Return the [x, y] coordinate for the center point of the cell that contains the specified text.  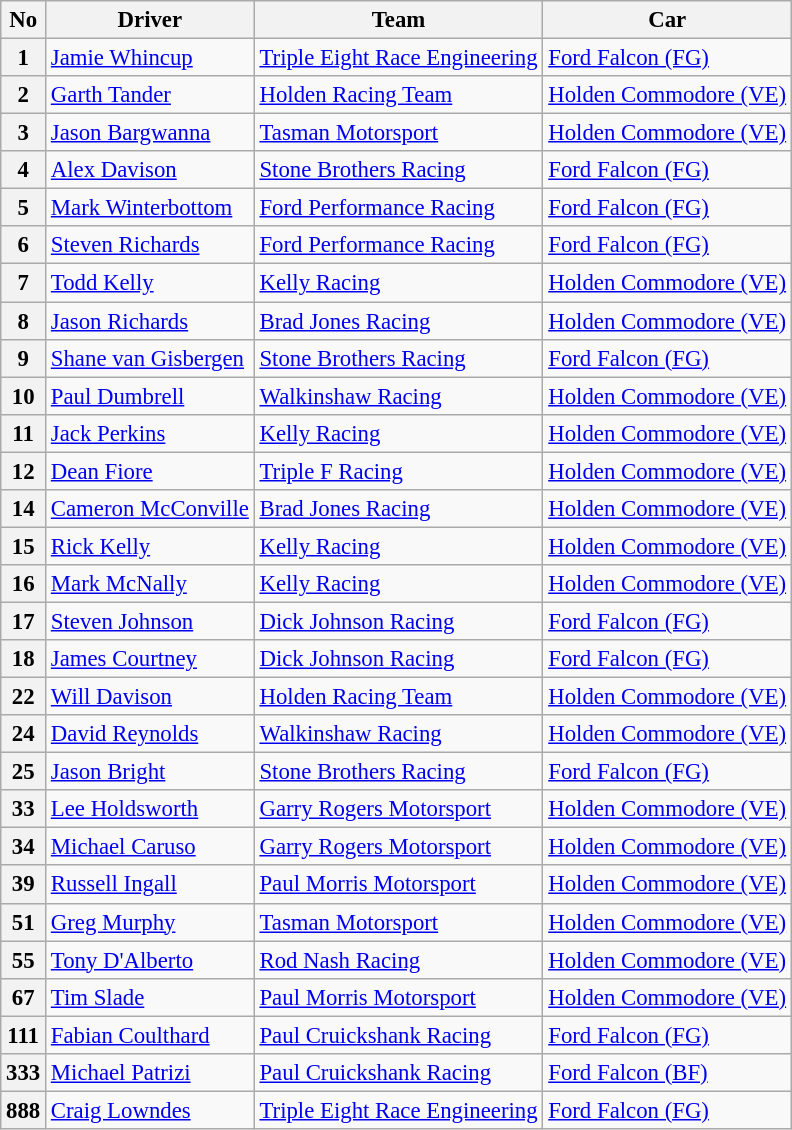
24 [24, 734]
Steven Johnson [150, 621]
11 [24, 433]
Russell Ingall [150, 885]
Greg Murphy [150, 922]
Rod Nash Racing [398, 960]
Paul Dumbrell [150, 396]
18 [24, 659]
Lee Holdsworth [150, 809]
Mark Winterbottom [150, 208]
No [24, 20]
15 [24, 546]
33 [24, 809]
Rick Kelly [150, 546]
16 [24, 584]
Jason Bright [150, 772]
51 [24, 922]
8 [24, 321]
Car [667, 20]
10 [24, 396]
Jason Bargwanna [150, 133]
34 [24, 847]
1 [24, 58]
Tim Slade [150, 997]
Jason Richards [150, 321]
Will Davison [150, 697]
Ford Falcon (BF) [667, 1073]
6 [24, 245]
22 [24, 697]
Garth Tander [150, 95]
2 [24, 95]
Todd Kelly [150, 283]
Driver [150, 20]
111 [24, 1035]
333 [24, 1073]
5 [24, 208]
Dean Fiore [150, 471]
Triple F Racing [398, 471]
55 [24, 960]
888 [24, 1110]
Alex Davison [150, 170]
17 [24, 621]
4 [24, 170]
39 [24, 885]
Mark McNally [150, 584]
Michael Patrizi [150, 1073]
Cameron McConville [150, 509]
Jamie Whincup [150, 58]
Fabian Coulthard [150, 1035]
Michael Caruso [150, 847]
3 [24, 133]
9 [24, 358]
Shane van Gisbergen [150, 358]
Tony D'Alberto [150, 960]
Craig Lowndes [150, 1110]
7 [24, 283]
James Courtney [150, 659]
12 [24, 471]
David Reynolds [150, 734]
Team [398, 20]
14 [24, 509]
67 [24, 997]
25 [24, 772]
Steven Richards [150, 245]
Jack Perkins [150, 433]
